Detect which cell encompasses the target text, then output its [x, y] center coordinate. 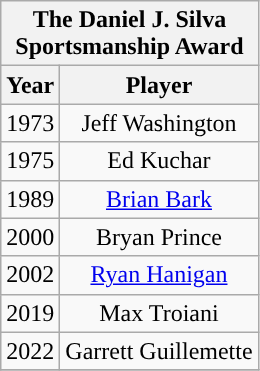
Year [30, 85]
2002 [30, 275]
1989 [30, 199]
1973 [30, 123]
Garrett Guillemette [159, 351]
Ed Kuchar [159, 161]
1975 [30, 161]
Ryan Hanigan [159, 275]
Jeff Washington [159, 123]
2000 [30, 237]
Bryan Prince [159, 237]
2019 [30, 313]
2022 [30, 351]
Brian Bark [159, 199]
Player [159, 85]
The Daniel J. Silva Sportsmanship Award [130, 34]
Max Troiani [159, 313]
